Output the [X, Y] coordinate of the center of the cell containing the given text.  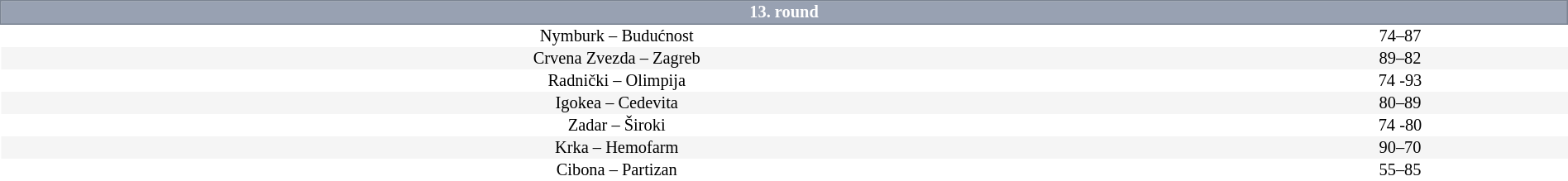
74 -80 [1401, 126]
Krka – Hemofarm [617, 147]
13. round [784, 12]
Radnički – Olimpija [617, 81]
Zadar – Široki [617, 126]
Igokea – Cedevita [617, 102]
55–85 [1401, 170]
74–87 [1401, 36]
Cibona – Partizan [617, 170]
Nymburk – Budućnost [617, 36]
89–82 [1401, 58]
Crvena Zvezda – Zagreb [617, 58]
74 -93 [1401, 81]
90–70 [1401, 147]
80–89 [1401, 102]
